For the text-containing cell, return its midpoint in [x, y] coordinate format. 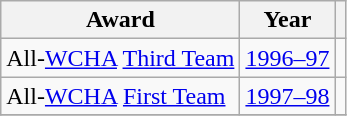
Year [288, 20]
1996–97 [288, 58]
All-WCHA Third Team [120, 58]
1997–98 [288, 96]
All-WCHA First Team [120, 96]
Award [120, 20]
